Locate the cell with the specified text and output its (x, y) center coordinate. 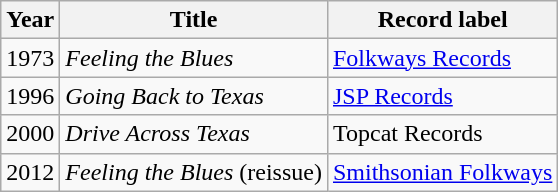
Smithsonian Folkways (442, 172)
Year (30, 20)
Record label (442, 20)
Going Back to Texas (194, 96)
1973 (30, 58)
Feeling the Blues (194, 58)
Feeling the Blues (reissue) (194, 172)
Topcat Records (442, 134)
Folkways Records (442, 58)
2012 (30, 172)
Drive Across Texas (194, 134)
JSP Records (442, 96)
1996 (30, 96)
Title (194, 20)
2000 (30, 134)
